Determine the (X, Y) coordinate at the center of the cell enclosing the given text.  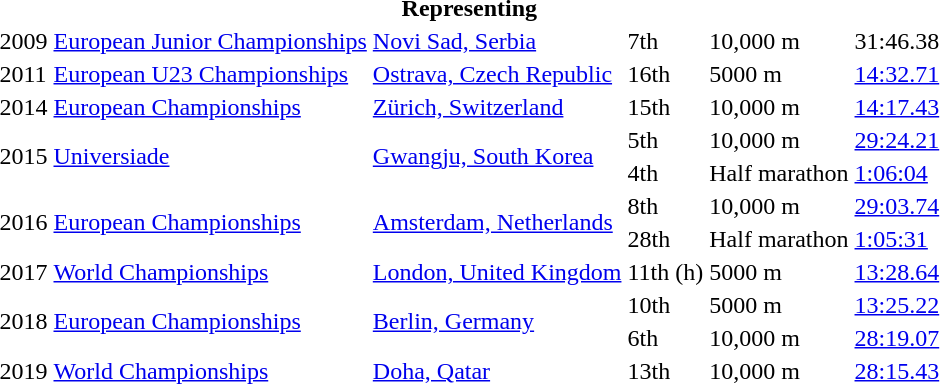
5th (666, 140)
4th (666, 173)
6th (666, 338)
Gwangju, South Korea (497, 156)
Novi Sad, Serbia (497, 41)
16th (666, 74)
15th (666, 107)
World Championships (210, 272)
11th (h) (666, 272)
European U23 Championships (210, 74)
10th (666, 305)
7th (666, 41)
Amsterdam, Netherlands (497, 222)
London, United Kingdom (497, 272)
Ostrava, Czech Republic (497, 74)
Universiade (210, 156)
8th (666, 206)
Berlin, Germany (497, 322)
Zürich, Switzerland (497, 107)
28th (666, 239)
European Junior Championships (210, 41)
